Return [x, y] of the center of cell containing provided text 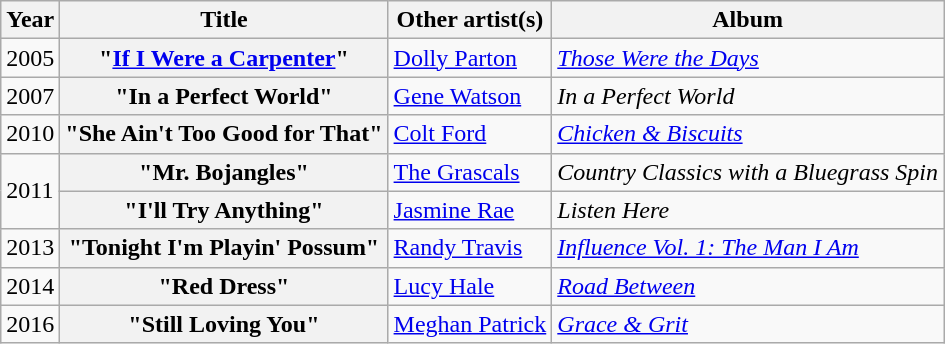
"Still Loving You" [224, 324]
Meghan Patrick [470, 324]
Chicken & Biscuits [748, 134]
Title [224, 20]
Country Classics with a Bluegrass Spin [748, 172]
Road Between [748, 286]
"Tonight I'm Playin' Possum" [224, 248]
Jasmine Rae [470, 210]
2013 [30, 248]
2014 [30, 286]
"I'll Try Anything" [224, 210]
Those Were the Days [748, 58]
"In a Perfect World" [224, 96]
Influence Vol. 1: The Man I Am [748, 248]
Year [30, 20]
2005 [30, 58]
Randy Travis [470, 248]
2007 [30, 96]
"She Ain't Too Good for That" [224, 134]
Listen Here [748, 210]
Grace & Grit [748, 324]
Lucy Hale [470, 286]
"If I Were a Carpenter" [224, 58]
"Red Dress" [224, 286]
Gene Watson [470, 96]
Album [748, 20]
2011 [30, 191]
In a Perfect World [748, 96]
"Mr. Bojangles" [224, 172]
Colt Ford [470, 134]
The Grascals [470, 172]
Other artist(s) [470, 20]
2016 [30, 324]
2010 [30, 134]
Dolly Parton [470, 58]
